Output the (x, y) coordinate of the center of the cell containing the given text.  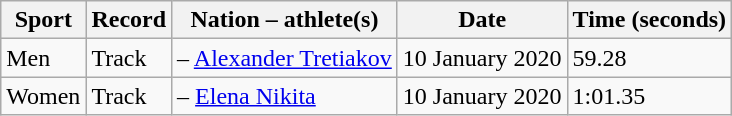
Sport (44, 20)
Men (44, 58)
1:01.35 (650, 96)
Record (129, 20)
59.28 (650, 58)
– Elena Nikita (285, 96)
Date (482, 20)
Nation – athlete(s) (285, 20)
Time (seconds) (650, 20)
– Alexander Tretiakov (285, 58)
Women (44, 96)
